Capture the cell that displays the provided text and extract its [x, y] central coordinate. 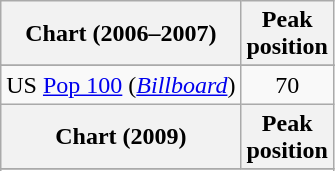
US Pop 100 (Billboard) [121, 85]
Chart (2009) [121, 136]
Chart (2006–2007) [121, 34]
70 [287, 85]
